From the cell containing the given text, extract its center point as [X, Y] coordinate. 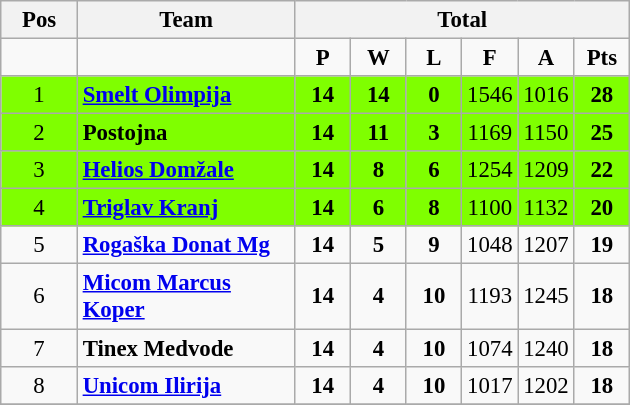
Rogaška Donat Mg [186, 245]
Triglav Kranj [186, 208]
1048 [490, 245]
1546 [490, 95]
Unicom Ilirija [186, 385]
2 [40, 133]
Team [186, 20]
1193 [490, 296]
7 [40, 348]
1074 [490, 348]
20 [602, 208]
P [323, 58]
0 [434, 95]
L [434, 58]
1132 [546, 208]
Pts [602, 58]
9 [434, 245]
F [490, 58]
Postojna [186, 133]
1240 [546, 348]
A [546, 58]
Pos [40, 20]
1254 [490, 170]
1100 [490, 208]
Micom Marcus Koper [186, 296]
1209 [546, 170]
22 [602, 170]
19 [602, 245]
1169 [490, 133]
11 [379, 133]
28 [602, 95]
1017 [490, 385]
1207 [546, 245]
W [379, 58]
Tinex Medvode [186, 348]
1016 [546, 95]
1245 [546, 296]
1202 [546, 385]
1150 [546, 133]
Total [462, 20]
1 [40, 95]
Helios Domžale [186, 170]
25 [602, 133]
Smelt Olimpija [186, 95]
